Extract the [X, Y] coordinate from the center of the cell holding the provided text.  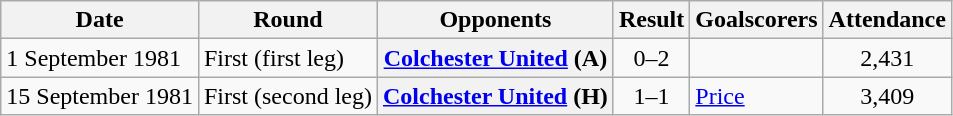
15 September 1981 [100, 96]
First (first leg) [288, 58]
3,409 [887, 96]
Goalscorers [756, 20]
Colchester United (H) [495, 96]
2,431 [887, 58]
Price [756, 96]
Round [288, 20]
Opponents [495, 20]
Date [100, 20]
1 September 1981 [100, 58]
Result [651, 20]
Attendance [887, 20]
0–2 [651, 58]
1–1 [651, 96]
Colchester United (A) [495, 58]
First (second leg) [288, 96]
